From the cell containing the given text, extract its center point as [X, Y] coordinate. 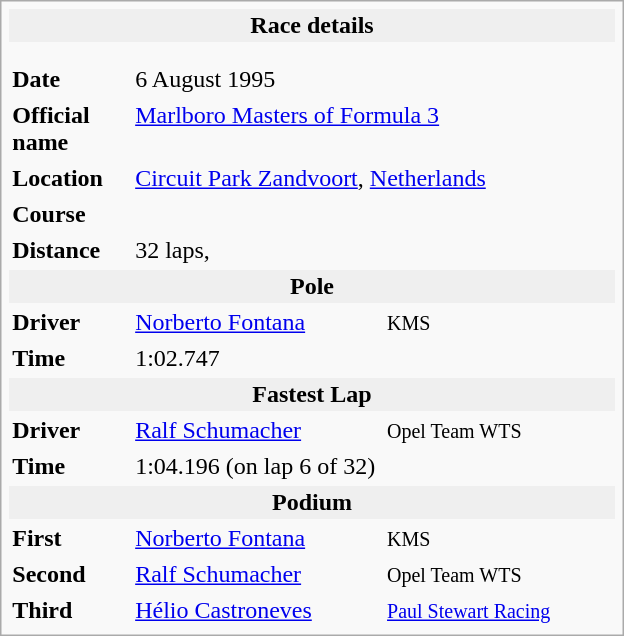
1:04.196 (on lap 6 of 32) [374, 466]
Course [69, 214]
First [69, 538]
Second [69, 574]
Hélio Castroneves [256, 610]
Marlboro Masters of Formula 3 [374, 129]
Third [69, 610]
6 August 1995 [256, 80]
32 laps, [374, 250]
Pole [312, 286]
Date [69, 80]
Fastest Lap [312, 394]
Paul Stewart Racing [500, 610]
1:02.747 [374, 358]
Distance [69, 250]
Race details [312, 26]
Official name [69, 129]
Podium [312, 502]
Location [69, 178]
Circuit Park Zandvoort, Netherlands [374, 178]
